Search for the cell housing the specified text and yield its (X, Y) center coordinate. 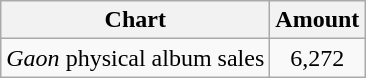
6,272 (318, 58)
Chart (136, 20)
Amount (318, 20)
Gaon physical album sales (136, 58)
